Output the (X, Y) coordinate of the center of the cell containing the given text.  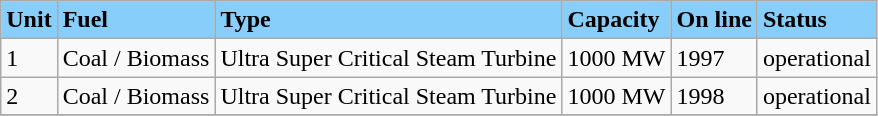
Status (816, 20)
1997 (714, 58)
1998 (714, 96)
Type (388, 20)
On line (714, 20)
2 (29, 96)
Unit (29, 20)
Capacity (616, 20)
Fuel (136, 20)
1 (29, 58)
